Find where the given text appears and provide that cell's center as [X, Y] coordinate. 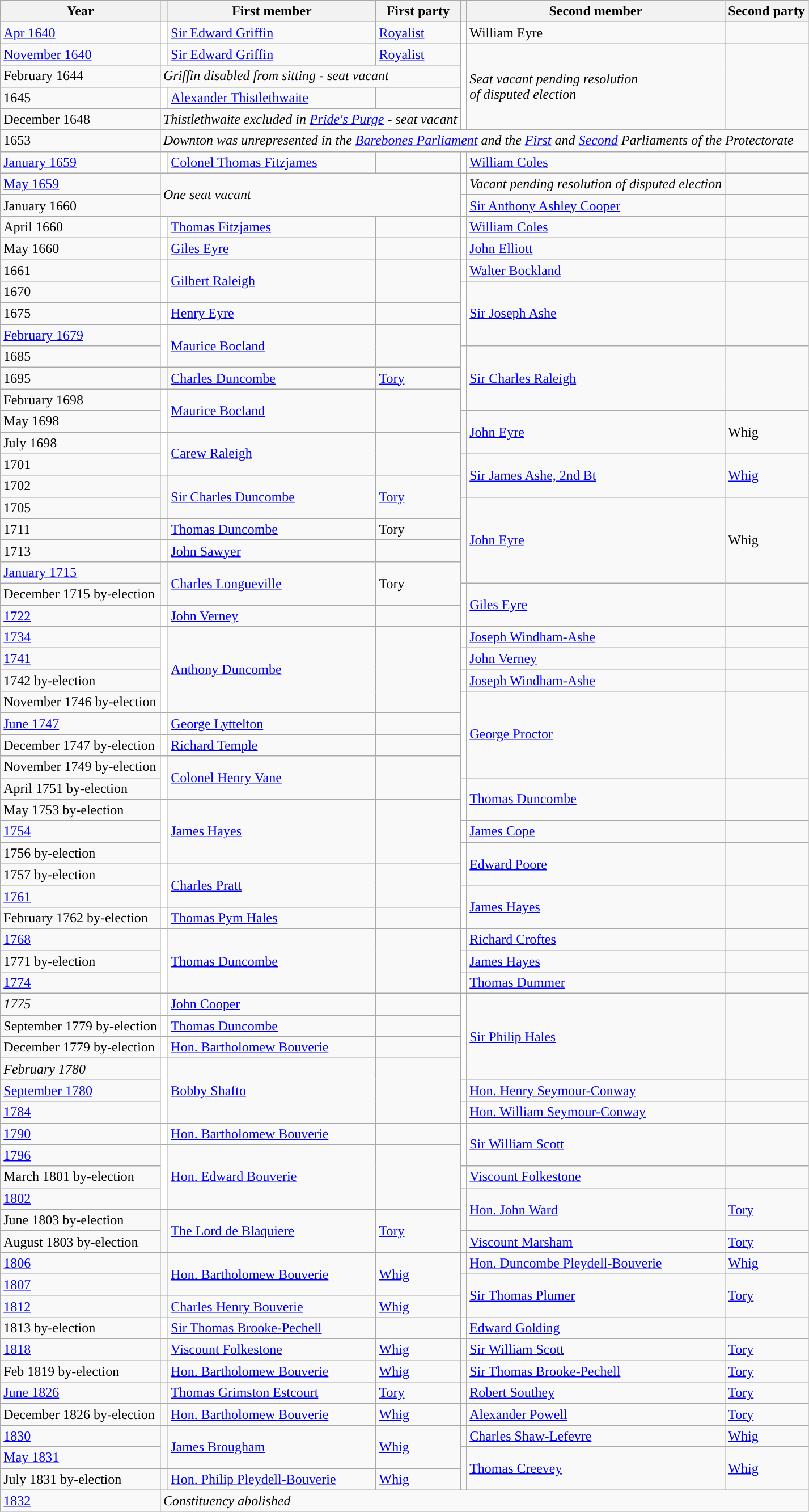
Gilbert Raleigh [272, 281]
John Cooper [272, 1004]
May 1698 [81, 421]
November 1640 [81, 54]
Thistlethwaite excluded in Pride's Purge - seat vacant [310, 119]
Hon. William Seymour-Conway [596, 1112]
Hon. Philip Pleydell-Bouverie [272, 1479]
Seat vacant pending resolution of disputed election [596, 87]
1812 [81, 1306]
Alexander Powell [596, 1414]
Edward Golding [596, 1328]
1771 by-election [81, 961]
Vacant pending resolution of disputed election [596, 184]
Anthony Duncombe [272, 670]
1784 [81, 1112]
January 1659 [81, 162]
Hon. Duncombe Pleydell-Bouverie [596, 1263]
Sir Charles Duncombe [272, 497]
December 1779 by-election [81, 1048]
1701 [81, 464]
Apr 1640 [81, 33]
1774 [81, 983]
1653 [81, 141]
December 1747 by-election [81, 745]
John Sawyer [272, 551]
1796 [81, 1155]
May 1660 [81, 248]
Charles Pratt [272, 885]
Hon. John Ward [596, 1209]
May 1753 by-election [81, 810]
1818 [81, 1350]
Hon. Henry Seymour-Conway [596, 1091]
First member [272, 11]
First party [418, 11]
Downton was unrepresented in the Barebones Parliament and the First and Second Parliaments of the Protectorate [484, 141]
Second member [596, 11]
1741 [81, 659]
Feb 1819 by-election [81, 1371]
November 1749 by-election [81, 767]
September 1780 [81, 1091]
June 1803 by-election [81, 1220]
Colonel Henry Vane [272, 778]
Charles Shaw-Lefevre [596, 1436]
Thomas Pym Hales [272, 918]
1775 [81, 1004]
1807 [81, 1285]
1661 [81, 271]
Richard Croftes [596, 939]
George Lyttelton [272, 724]
Edward Poore [596, 864]
Constituency abolished [484, 1501]
July 1831 by-election [81, 1479]
December 1648 [81, 119]
Sir Anthony Ashley Cooper [596, 205]
February 1679 [81, 335]
Sir Joseph Ashe [596, 314]
1705 [81, 508]
May 1659 [81, 184]
1806 [81, 1263]
February 1698 [81, 400]
1722 [81, 615]
1685 [81, 357]
Richard Temple [272, 745]
September 1779 by-election [81, 1026]
John Elliott [596, 248]
November 1746 by-election [81, 702]
Thomas Grimston Estcourt [272, 1393]
1754 [81, 831]
August 1803 by-election [81, 1241]
1670 [81, 292]
Sir James Ashe, 2nd Bt [596, 475]
Bobby Shafto [272, 1091]
January 1660 [81, 205]
James Brougham [272, 1447]
Thomas Creevey [596, 1468]
Hon. Edward Bouverie [272, 1177]
Year [81, 11]
1813 by-election [81, 1328]
1713 [81, 551]
One seat vacant [310, 195]
Second party [766, 11]
1757 by-election [81, 875]
1802 [81, 1198]
1645 [81, 98]
William Eyre [596, 33]
Thomas Dummer [596, 983]
February 1762 by-election [81, 918]
January 1715 [81, 572]
Griffin disabled from sitting - seat vacant [310, 76]
Colonel Thomas Fitzjames [272, 162]
Charles Henry Bouverie [272, 1306]
1832 [81, 1501]
April 1660 [81, 227]
Alexander Thistlethwaite [272, 98]
1830 [81, 1436]
James Cope [596, 831]
December 1826 by-election [81, 1414]
December 1715 by-election [81, 594]
The Lord de Blaquiere [272, 1231]
1761 [81, 896]
Sir Philip Hales [596, 1037]
1702 [81, 486]
George Proctor [596, 734]
March 1801 by-election [81, 1177]
1742 by-election [81, 681]
1768 [81, 939]
Thomas Fitzjames [272, 227]
Henry Eyre [272, 314]
Charles Longueville [272, 583]
June 1747 [81, 724]
Sir Thomas Plumer [596, 1295]
1675 [81, 314]
April 1751 by-election [81, 788]
Carew Raleigh [272, 454]
July 1698 [81, 443]
February 1780 [81, 1069]
1711 [81, 529]
1756 by-election [81, 853]
1790 [81, 1134]
May 1831 [81, 1458]
Walter Bockland [596, 271]
1695 [81, 378]
Sir Charles Raleigh [596, 378]
1734 [81, 637]
Viscount Marsham [596, 1241]
February 1644 [81, 76]
Robert Southey [596, 1393]
Charles Duncombe [272, 378]
June 1826 [81, 1393]
